Search for the cell housing the specified text and yield its [x, y] center coordinate. 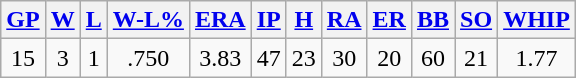
H [304, 20]
BB [432, 20]
.750 [148, 58]
15 [23, 58]
20 [389, 58]
3.83 [220, 58]
1 [94, 58]
60 [432, 58]
3 [62, 58]
1.77 [537, 58]
47 [268, 58]
L [94, 20]
W [62, 20]
GP [23, 20]
30 [344, 58]
ERA [220, 20]
ER [389, 20]
WHIP [537, 20]
RA [344, 20]
SO [476, 20]
IP [268, 20]
21 [476, 58]
23 [304, 58]
W-L% [148, 20]
